Find where the given text appears and provide that cell's center as (x, y) coordinate. 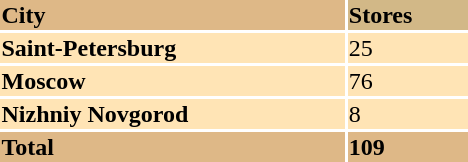
Saint-Petersburg (172, 48)
Stores (408, 15)
8 (408, 114)
25 (408, 48)
Moscow (172, 81)
Nizhniy Novgorod (172, 114)
City (172, 15)
76 (408, 81)
Total (172, 147)
109 (408, 147)
